Pinpoint the cell where the given text exists, returning its (x, y) midpoint coordinate. 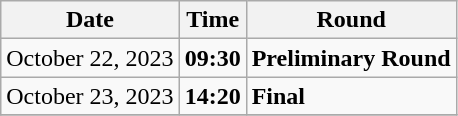
Date (90, 20)
Round (351, 20)
Final (351, 96)
14:20 (212, 96)
09:30 (212, 58)
Preliminary Round (351, 58)
October 22, 2023 (90, 58)
Time (212, 20)
October 23, 2023 (90, 96)
